Output the (x, y) coordinate of the center of the cell containing the given text.  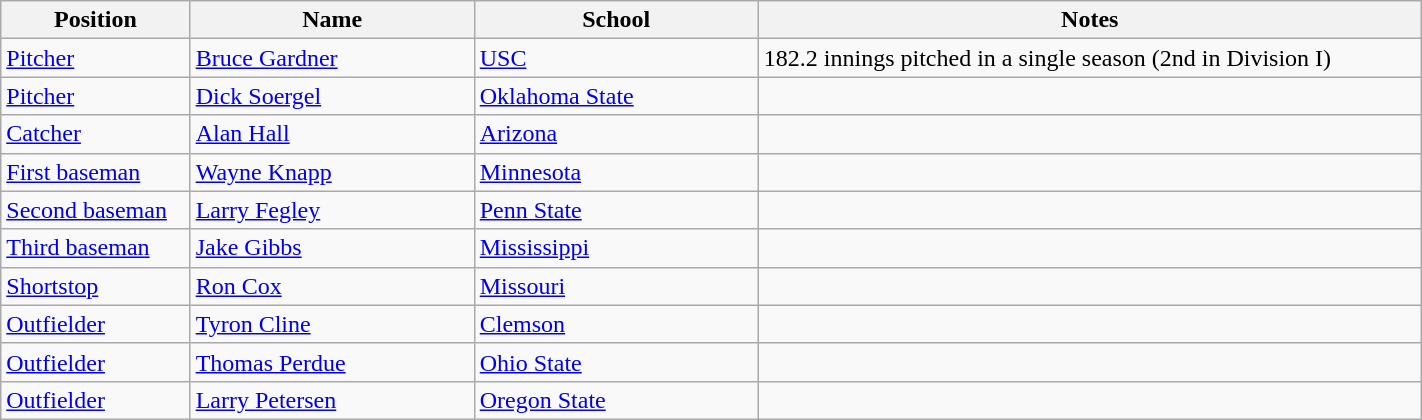
Bruce Gardner (332, 58)
Larry Fegley (332, 210)
Minnesota (616, 172)
Ohio State (616, 362)
Penn State (616, 210)
Alan Hall (332, 134)
Thomas Perdue (332, 362)
Third baseman (96, 248)
Jake Gibbs (332, 248)
Catcher (96, 134)
Dick Soergel (332, 96)
Wayne Knapp (332, 172)
Mississippi (616, 248)
Oklahoma State (616, 96)
USC (616, 58)
Tyron Cline (332, 324)
Shortstop (96, 286)
Name (332, 20)
Notes (1090, 20)
Missouri (616, 286)
Ron Cox (332, 286)
Second baseman (96, 210)
Larry Petersen (332, 400)
Arizona (616, 134)
First baseman (96, 172)
School (616, 20)
Clemson (616, 324)
Oregon State (616, 400)
Position (96, 20)
182.2 innings pitched in a single season (2nd in Division I) (1090, 58)
